Identify which cell holds the provided text, then report its [X, Y] central coordinate. 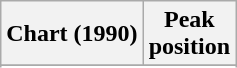
Peakposition [189, 34]
Chart (1990) [72, 34]
